Extract the (x, y) coordinate from the center of the cell holding the provided text.  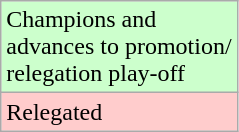
Champions andadvances to promotion/relegation play-off (119, 47)
Relegated (119, 112)
